Extract the (X, Y) coordinate from the center of the cell holding the provided text.  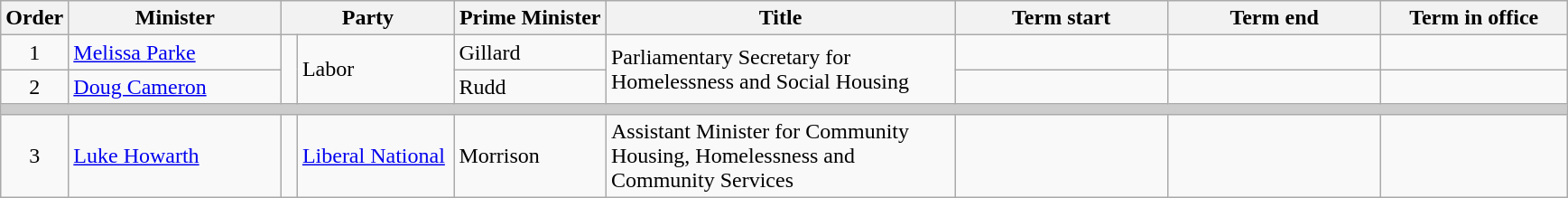
2 (34, 87)
Morrison (531, 156)
Parliamentary Secretary for Homelessness and Social Housing (780, 70)
Rudd (531, 87)
Luke Howarth (175, 156)
Title (780, 18)
Order (34, 18)
Party (368, 18)
Gillard (531, 52)
Assistant Minister for Community Housing, Homelessness and Community Services (780, 156)
Doug Cameron (175, 87)
Minister (175, 18)
1 (34, 52)
Term in office (1474, 18)
Liberal National (376, 156)
Term start (1062, 18)
Term end (1275, 18)
3 (34, 156)
Prime Minister (531, 18)
Melissa Parke (175, 52)
Labor (376, 70)
